For the text-containing cell, return its midpoint in [x, y] coordinate format. 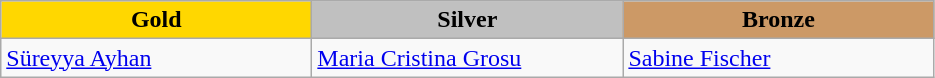
Gold [156, 20]
Süreyya Ayhan [156, 58]
Sabine Fischer [778, 58]
Silver [468, 20]
Bronze [778, 20]
Maria Cristina Grosu [468, 58]
